Return [x, y] of the center of cell containing provided text 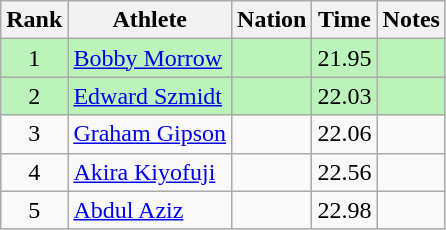
3 [34, 134]
21.95 [344, 58]
22.56 [344, 172]
Rank [34, 20]
Time [344, 20]
22.98 [344, 210]
Nation [272, 20]
Bobby Morrow [150, 58]
1 [34, 58]
Graham Gipson [150, 134]
22.03 [344, 96]
Akira Kiyofuji [150, 172]
2 [34, 96]
22.06 [344, 134]
Abdul Aziz [150, 210]
Edward Szmidt [150, 96]
Athlete [150, 20]
Notes [411, 20]
5 [34, 210]
4 [34, 172]
